Pinpoint the cell where the given text exists, returning its [x, y] midpoint coordinate. 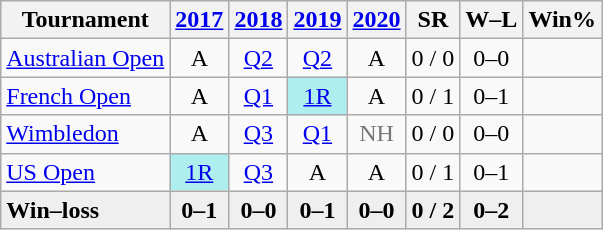
2019 [318, 20]
Win% [562, 20]
NH [376, 134]
Win–loss [86, 210]
2017 [200, 20]
W–L [492, 20]
2018 [258, 20]
0–2 [492, 210]
SR [433, 20]
Tournament [86, 20]
US Open [86, 172]
0 / 2 [433, 210]
Australian Open [86, 58]
2020 [376, 20]
Wimbledon [86, 134]
French Open [86, 96]
